Extract the [x, y] coordinate from the center of the cell holding the provided text.  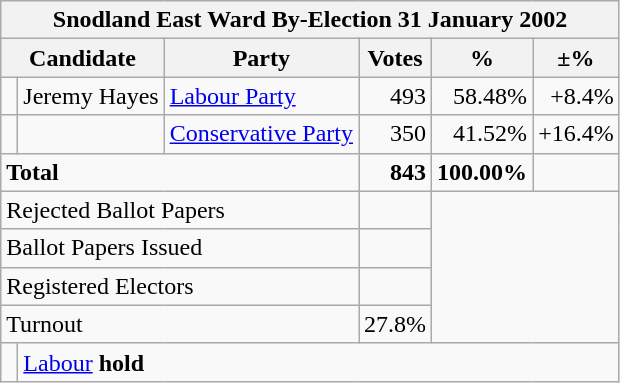
Total [180, 172]
Labour Party [261, 96]
41.52% [482, 134]
Party [261, 58]
58.48% [482, 96]
843 [396, 172]
Jeremy Hayes [91, 96]
+16.4% [576, 134]
Registered Electors [180, 286]
Conservative Party [261, 134]
Ballot Papers Issued [180, 248]
27.8% [396, 324]
Labour hold [318, 362]
100.00% [482, 172]
±% [576, 58]
Snodland East Ward By-Election 31 January 2002 [310, 20]
+8.4% [576, 96]
% [482, 58]
Turnout [180, 324]
Candidate [82, 58]
350 [396, 134]
Rejected Ballot Papers [180, 210]
493 [396, 96]
Votes [396, 58]
